Pinpoint the cell where the given text exists, returning its [X, Y] midpoint coordinate. 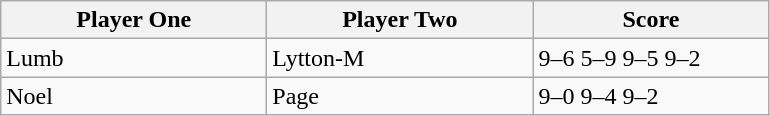
9–6 5–9 9–5 9–2 [651, 58]
Player One [134, 20]
Page [400, 96]
Player Two [400, 20]
Noel [134, 96]
Lumb [134, 58]
9–0 9–4 9–2 [651, 96]
Score [651, 20]
Lytton-M [400, 58]
